Determine the [X, Y] coordinate at the center of the cell enclosing the given text.  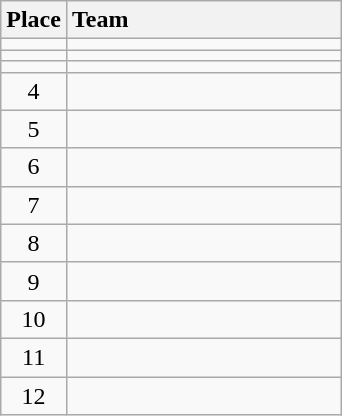
Team [204, 20]
8 [34, 243]
5 [34, 129]
6 [34, 167]
Place [34, 20]
4 [34, 91]
12 [34, 395]
10 [34, 319]
7 [34, 205]
9 [34, 281]
11 [34, 357]
